Provide the [x, y] coordinate of the cell's center where the given text is located.  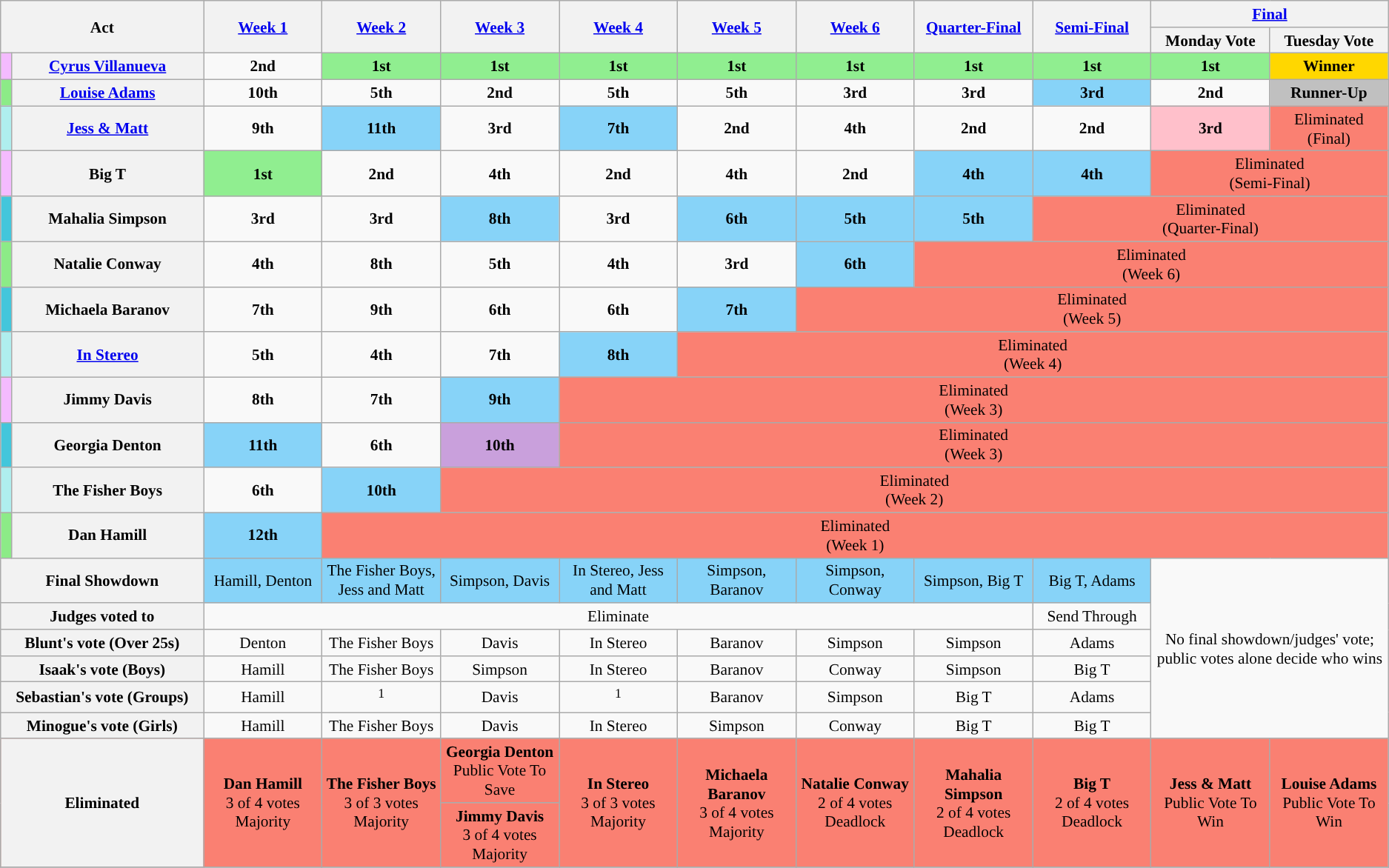
Week 1 [263, 27]
12th [263, 535]
Michaela Baranov [107, 310]
Week 3 [500, 27]
Sebastian's vote (Groups) [102, 698]
Georgia Denton [107, 444]
Natalie Conway 2 of 4 votesDeadlock [855, 803]
Simpson, Big T [973, 581]
In Stereo, Jess and Matt [619, 581]
Week 5 [736, 27]
Quarter-Final [973, 27]
Runner-Up [1329, 93]
The Fisher Boys 3 of 3 votesMajority [382, 803]
Eliminated(Week 1) [855, 535]
Jimmy Davis [107, 400]
Eliminated(Quarter-Final) [1210, 219]
Week 4 [619, 27]
Eliminated(Week 2) [914, 490]
Big T 2 of 4 votesDeadlock [1092, 803]
Jess & Matt [107, 129]
Dan Hamill [107, 535]
Michaela Baranov 3 of 4 votesMajority [736, 803]
Simpson, Conway [855, 581]
Mahalia Simpson [107, 219]
Judges voted to [102, 616]
Louise Adams [107, 93]
Simpson, Davis [500, 581]
Eliminated(Week 5) [1092, 310]
Simpson, Baranov [736, 581]
Natalie Conway [107, 264]
Act [102, 27]
Mahalia Simpson 2 of 4 votesDeadlock [973, 803]
The Fisher Boys, Jess and Matt [382, 581]
Georgia Denton Public Vote To Save [500, 772]
Jimmy Davis 3 of 4 votesMajority [500, 835]
No final showdown/judges' vote; public votes alone decide who wins [1270, 648]
Cyrus Villanueva [107, 67]
Eliminate [618, 616]
Eliminated(Week 6) [1151, 264]
Eliminated(Final) [1329, 129]
Week 6 [855, 27]
Final [1270, 14]
Eliminated [102, 803]
Eliminated(Semi-Final) [1270, 173]
Minogue's vote (Girls) [102, 726]
Send Through [1092, 616]
Hamill, Denton [263, 581]
Isaak's vote (Boys) [102, 670]
Louise Adams Public Vote To Win [1329, 803]
Final Showdown [102, 581]
Denton [263, 643]
Week 2 [382, 27]
Eliminated(Week 4) [1033, 354]
Big T, Adams [1092, 581]
In Stereo 3 of 3 votesMajority [619, 803]
Tuesday Vote [1329, 41]
Jess & Matt Public Vote To Win [1210, 803]
Winner [1329, 67]
Semi-Final [1092, 27]
Dan Hamill 3 of 4 votesMajority [263, 803]
Monday Vote [1210, 41]
Blunt's vote (Over 25s) [102, 643]
